For the text-containing cell, return its midpoint in (x, y) coordinate format. 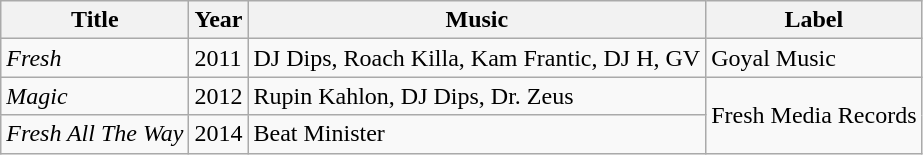
Beat Minister (477, 134)
2012 (218, 96)
Label (814, 20)
2014 (218, 134)
Fresh Media Records (814, 115)
Title (95, 20)
Magic (95, 96)
Year (218, 20)
Fresh All The Way (95, 134)
DJ Dips, Roach Killa, Kam Frantic, DJ H, GV (477, 58)
2011 (218, 58)
Music (477, 20)
Rupin Kahlon, DJ Dips, Dr. Zeus (477, 96)
Goyal Music (814, 58)
Fresh (95, 58)
